Search for the cell housing the specified text and yield its (X, Y) center coordinate. 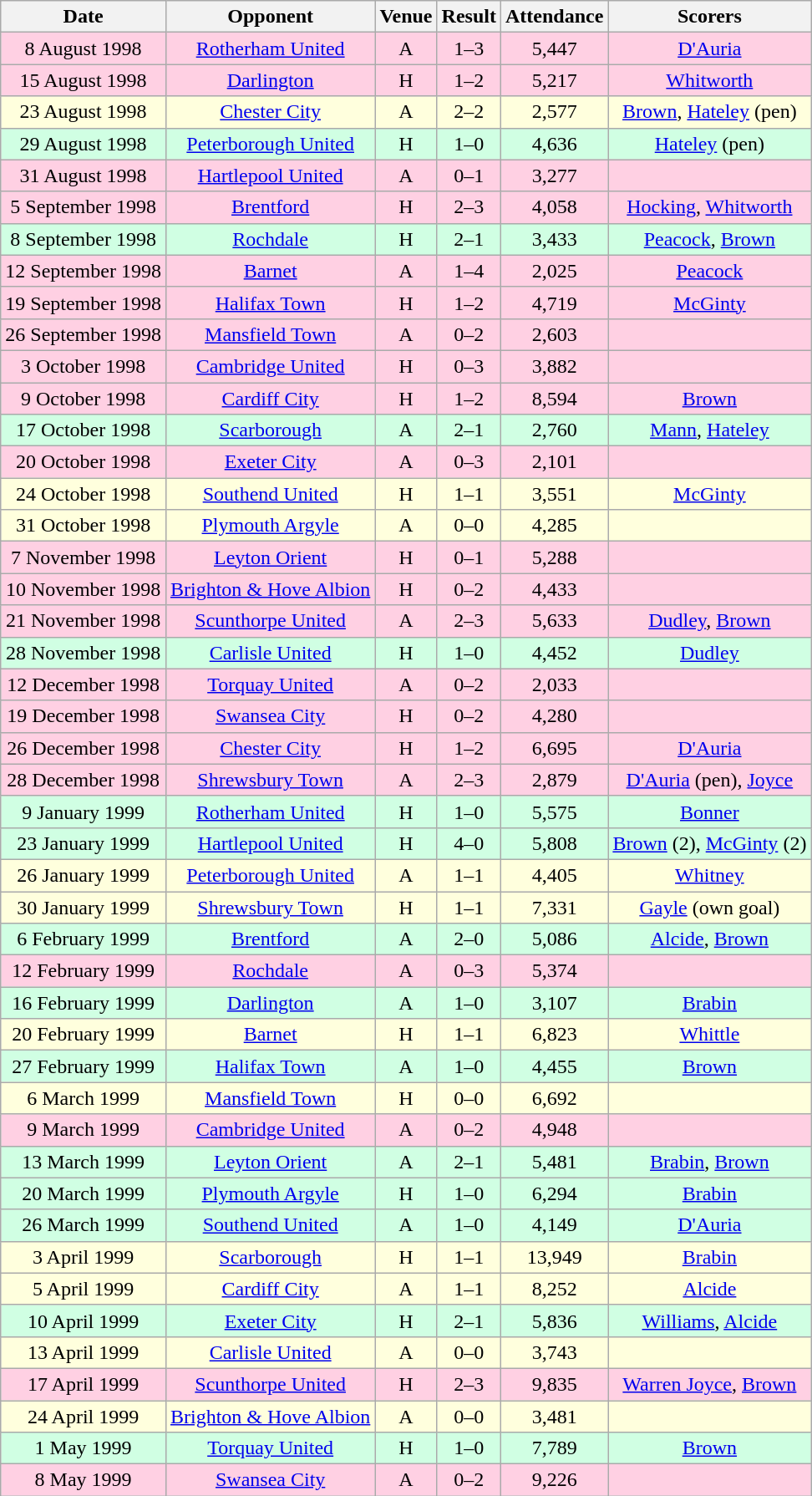
3,433 (554, 239)
4,433 (554, 589)
5,086 (554, 939)
3,107 (554, 1003)
5,836 (554, 1320)
24 April 1999 (84, 1417)
4,058 (554, 207)
10 November 1998 (84, 589)
4,948 (554, 1130)
20 October 1998 (84, 462)
1–3 (469, 48)
5,481 (554, 1162)
Brown (2), McGinty (2) (710, 843)
4,405 (554, 875)
2,101 (554, 462)
4,149 (554, 1225)
4,280 (554, 716)
4,719 (554, 303)
2,879 (554, 780)
20 February 1999 (84, 1035)
27 February 1999 (84, 1066)
5,374 (554, 971)
5,575 (554, 812)
8 May 1999 (84, 1480)
7,331 (554, 907)
8,252 (554, 1289)
23 August 1998 (84, 112)
2–2 (469, 112)
17 April 1999 (84, 1384)
9,835 (554, 1384)
Mann, Hateley (710, 430)
4,636 (554, 144)
24 October 1998 (84, 494)
6,692 (554, 1098)
5,808 (554, 843)
26 March 1999 (84, 1225)
31 August 1998 (84, 176)
3,882 (554, 366)
13 April 1999 (84, 1352)
Opponent (270, 17)
6,823 (554, 1035)
2,603 (554, 334)
7,789 (554, 1448)
17 October 1998 (84, 430)
28 December 1998 (84, 780)
Attendance (554, 17)
9,226 (554, 1480)
Hateley (pen) (710, 144)
26 September 1998 (84, 334)
6 February 1999 (84, 939)
Whitworth (710, 80)
21 November 1998 (84, 621)
4,455 (554, 1066)
2,760 (554, 430)
5,633 (554, 621)
29 August 1998 (84, 144)
Peacock (710, 271)
4,285 (554, 526)
Venue (406, 17)
4–0 (469, 843)
D'Auria (pen), Joyce (710, 780)
1–4 (469, 271)
Scorers (710, 17)
Brabin, Brown (710, 1162)
9 October 1998 (84, 399)
12 December 1998 (84, 684)
Whittle (710, 1035)
1 May 1999 (84, 1448)
19 December 1998 (84, 716)
Williams, Alcide (710, 1320)
12 September 1998 (84, 271)
Peacock, Brown (710, 239)
2,577 (554, 112)
8 September 1998 (84, 239)
9 March 1999 (84, 1130)
12 February 1999 (84, 971)
Warren Joyce, Brown (710, 1384)
2,025 (554, 271)
28 November 1998 (84, 653)
30 January 1999 (84, 907)
Bonner (710, 812)
6,695 (554, 748)
8,594 (554, 399)
10 April 1999 (84, 1320)
6 March 1999 (84, 1098)
Hocking, Whitworth (710, 207)
19 September 1998 (84, 303)
16 February 1999 (84, 1003)
13 March 1999 (84, 1162)
3,551 (554, 494)
3 April 1999 (84, 1257)
6,294 (554, 1193)
Alcide, Brown (710, 939)
5,217 (554, 80)
5,447 (554, 48)
Gayle (own goal) (710, 907)
Dudley (710, 653)
23 January 1999 (84, 843)
2,033 (554, 684)
8 August 1998 (84, 48)
5,288 (554, 557)
3,277 (554, 176)
15 August 1998 (84, 80)
4,452 (554, 653)
Brown, Hateley (pen) (710, 112)
26 January 1999 (84, 875)
26 December 1998 (84, 748)
Date (84, 17)
7 November 1998 (84, 557)
20 March 1999 (84, 1193)
9 January 1999 (84, 812)
Whitney (710, 875)
5 April 1999 (84, 1289)
2–0 (469, 939)
31 October 1998 (84, 526)
Dudley, Brown (710, 621)
Result (469, 17)
3 October 1998 (84, 366)
5 September 1998 (84, 207)
13,949 (554, 1257)
Alcide (710, 1289)
3,481 (554, 1417)
3,743 (554, 1352)
